Output the (X, Y) coordinate of the center of the cell containing the given text.  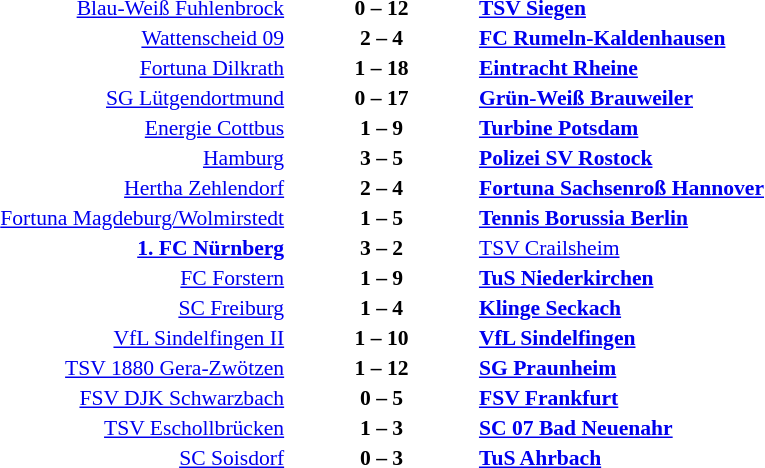
1 – 18 (382, 68)
1 – 5 (382, 218)
3 – 5 (382, 158)
1 – 10 (382, 338)
0 – 5 (382, 398)
1 – 12 (382, 368)
1 – 4 (382, 308)
0 – 17 (382, 98)
3 – 2 (382, 248)
1 – 3 (382, 428)
